Provide the (X, Y) coordinate of the cell's center where the given text is located.  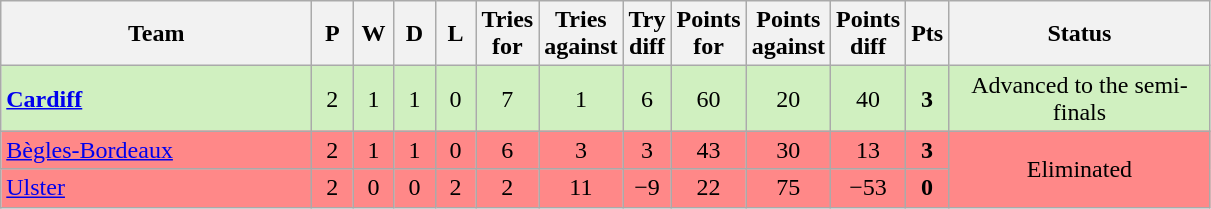
20 (788, 98)
−9 (647, 188)
Tries for (508, 34)
−53 (868, 188)
7 (508, 98)
60 (708, 98)
30 (788, 150)
Try diff (647, 34)
40 (868, 98)
Eliminated (1080, 169)
Team (156, 34)
11 (581, 188)
D (414, 34)
Advanced to the semi-finals (1080, 98)
Points against (788, 34)
Points for (708, 34)
75 (788, 188)
Ulster (156, 188)
Points diff (868, 34)
Cardiff (156, 98)
P (332, 34)
Status (1080, 34)
W (374, 34)
Tries against (581, 34)
43 (708, 150)
13 (868, 150)
Bègles-Bordeaux (156, 150)
L (456, 34)
Pts (928, 34)
22 (708, 188)
